From the cell containing the given text, extract its center point as [x, y] coordinate. 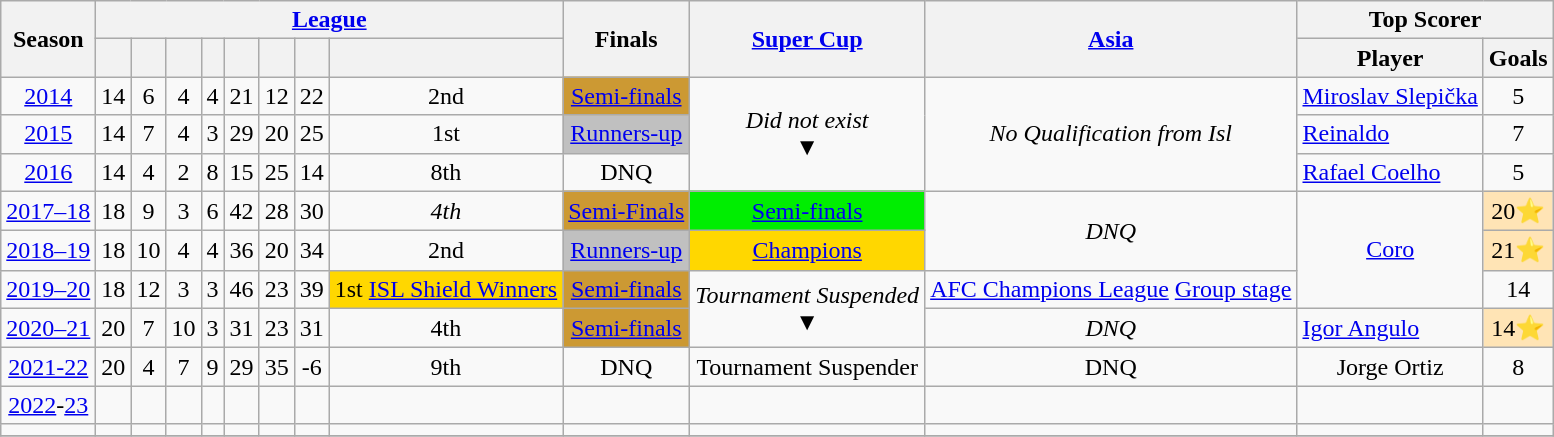
42 [242, 211]
Player [1390, 58]
35 [276, 367]
Rafael Coelho [1390, 172]
15 [242, 172]
2022-23 [48, 405]
Did not exist▼ [808, 134]
21⭐ [1518, 251]
2014 [48, 96]
Tournament Suspender [808, 367]
-6 [312, 367]
2015 [48, 134]
21 [242, 96]
2 [184, 172]
2016 [48, 172]
No Qualification from Isl [1111, 134]
14⭐ [1518, 328]
Season [48, 39]
Finals [626, 39]
2021-22 [48, 367]
2019–20 [48, 289]
Top Scorer [1425, 20]
1st ISL Shield Winners [446, 289]
36 [242, 251]
Champions [808, 251]
46 [242, 289]
Coro [1390, 250]
Jorge Ortiz [1390, 367]
30 [312, 211]
Miroslav Slepička [1390, 96]
8th [446, 172]
22 [312, 96]
Reinaldo [1390, 134]
Igor Angulo [1390, 328]
20⭐ [1518, 211]
1st [446, 134]
2020–21 [48, 328]
9th [446, 367]
2018–19 [48, 251]
Super Cup [808, 39]
2017–18 [48, 211]
Tournament Suspended▼ [808, 309]
AFC Champions League Group stage [1111, 289]
34 [312, 251]
28 [276, 211]
Goals [1518, 58]
Semi-Finals [626, 211]
Asia [1111, 39]
League [330, 20]
39 [312, 289]
